Pinpoint the cell where the given text exists, returning its (X, Y) midpoint coordinate. 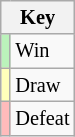
Win (42, 51)
Key (38, 17)
Draw (42, 85)
Defeat (42, 118)
